Return [x, y] of the center of cell containing provided text 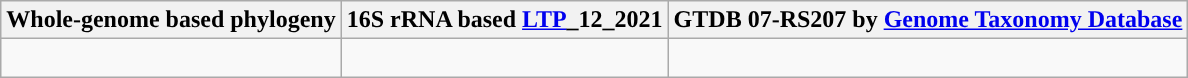
16S rRNA based LTP_12_2021 [504, 20]
GTDB 07-RS207 by Genome Taxonomy Database [928, 20]
Whole-genome based phylogeny [171, 20]
